Scan for the cell matching the given text and deliver its (x, y) coordinate at center. 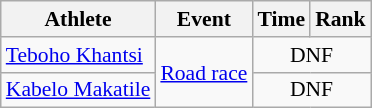
Kabelo Makatile (78, 90)
Road race (204, 72)
Rank (340, 19)
Time (281, 19)
Teboho Khantsi (78, 55)
Event (204, 19)
Athlete (78, 19)
